For the text-containing cell, return its midpoint in [X, Y] coordinate format. 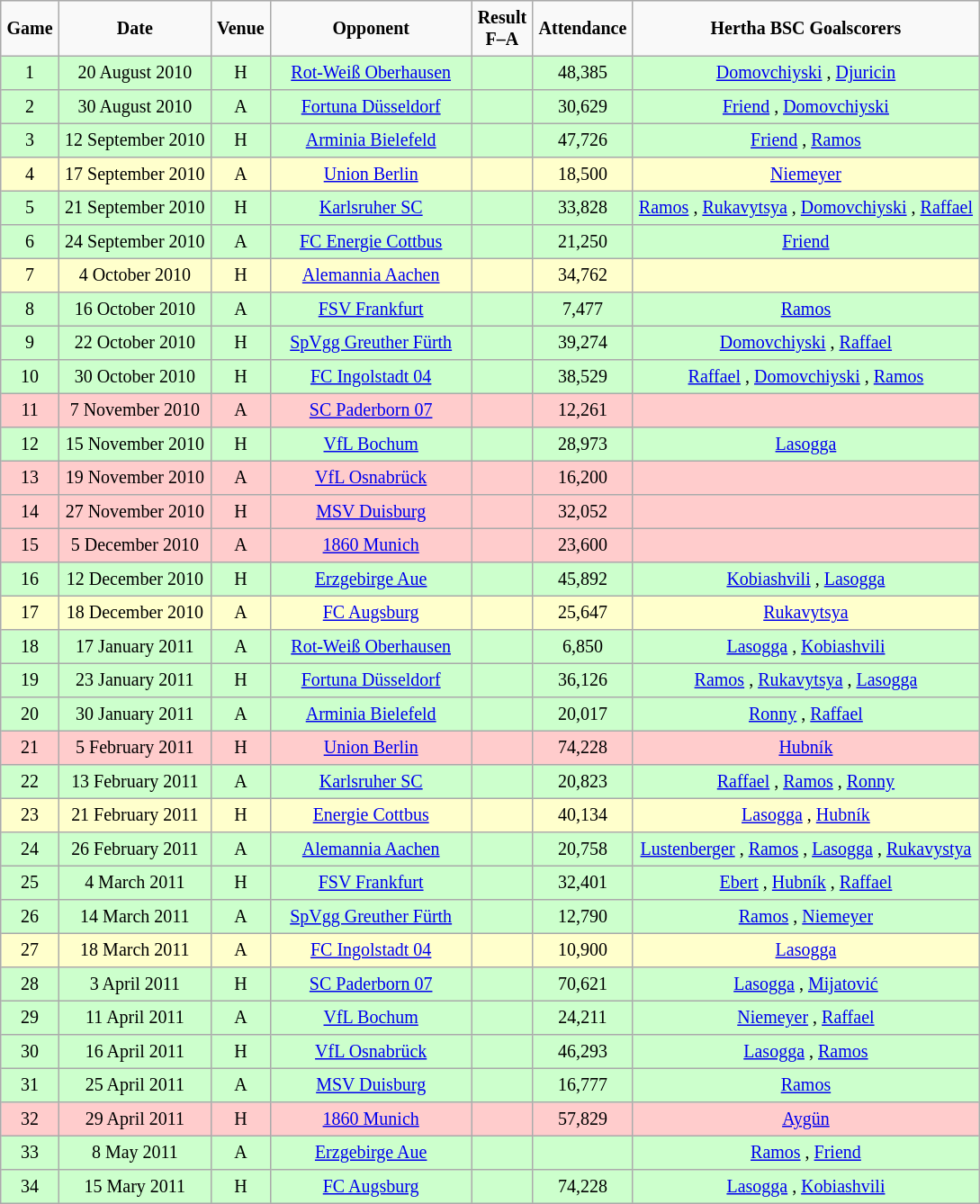
25 April 2011 [135, 1085]
24,211 [583, 1018]
21 September 2010 [135, 208]
33,828 [583, 208]
27 [31, 950]
12 December 2010 [135, 580]
70,621 [583, 984]
21 February 2011 [135, 815]
20 August 2010 [135, 73]
17 January 2011 [135, 647]
Raffael , Domovchiyski , Ramos [806, 377]
8 [31, 310]
34,762 [583, 275]
11 [31, 410]
Friend , Ramos [806, 140]
Domovchiyski , Djuricin [806, 73]
30 October 2010 [135, 377]
Ramos , Friend [806, 1153]
23 January 2011 [135, 680]
25 [31, 883]
28 [31, 984]
Lasogga , Mijatović [806, 984]
8 May 2011 [135, 1153]
13 February 2011 [135, 782]
45,892 [583, 580]
32,052 [583, 512]
2 [31, 107]
16,200 [583, 478]
18 [31, 647]
FC Energie Cottbus [371, 242]
10,900 [583, 950]
12 September 2010 [135, 140]
16 April 2011 [135, 1052]
23,600 [583, 545]
29 [31, 1018]
34 [31, 1187]
17 September 2010 [135, 175]
16,777 [583, 1085]
29 April 2011 [135, 1119]
Venue [240, 29]
20,758 [583, 849]
5 December 2010 [135, 545]
Hubník [806, 748]
21,250 [583, 242]
Opponent [371, 29]
11 April 2011 [135, 1018]
Lasogga , Hubník [806, 815]
19 [31, 680]
18,500 [583, 175]
7 [31, 275]
40,134 [583, 815]
26 [31, 917]
38,529 [583, 377]
9 [31, 343]
Raffael , Ramos , Ronny [806, 782]
Ramos , Niemeyer [806, 917]
19 November 2010 [135, 478]
36,126 [583, 680]
21 [31, 748]
28,973 [583, 445]
15 Mary 2011 [135, 1187]
ResultF–A [502, 29]
3 April 2011 [135, 984]
Energie Cottbus [371, 815]
6,850 [583, 647]
4 October 2010 [135, 275]
6 [31, 242]
Niemeyer , Raffael [806, 1018]
Date [135, 29]
20,823 [583, 782]
3 [31, 140]
39,274 [583, 343]
20,017 [583, 714]
Aygün [806, 1119]
30 [31, 1052]
24 September 2010 [135, 242]
5 [31, 208]
25,647 [583, 613]
5 February 2011 [135, 748]
Attendance [583, 29]
30,629 [583, 107]
32 [31, 1119]
16 [31, 580]
32,401 [583, 883]
7,477 [583, 310]
Lustenberger , Ramos , Lasogga , Rukavystya [806, 849]
Kobiashvili , Lasogga [806, 580]
47,726 [583, 140]
Lasogga , Ramos [806, 1052]
16 October 2010 [135, 310]
18 December 2010 [135, 613]
14 March 2011 [135, 917]
Ronny , Raffael [806, 714]
22 [31, 782]
31 [31, 1085]
26 February 2011 [135, 849]
4 March 2011 [135, 883]
4 [31, 175]
1 [31, 73]
Friend [806, 242]
22 October 2010 [135, 343]
33 [31, 1153]
24 [31, 849]
57,829 [583, 1119]
30 August 2010 [135, 107]
23 [31, 815]
Hertha BSC Goalscorers [806, 29]
14 [31, 512]
15 November 2010 [135, 445]
13 [31, 478]
15 [31, 545]
Ramos , Rukavytsya , Domovchiyski , Raffael [806, 208]
20 [31, 714]
18 March 2011 [135, 950]
Domovchiyski , Raffael [806, 343]
46,293 [583, 1052]
12 [31, 445]
Niemeyer [806, 175]
Game [31, 29]
Friend , Domovchiyski [806, 107]
Ebert , Hubník , Raffael [806, 883]
12,790 [583, 917]
Rukavytsya [806, 613]
Ramos , Rukavytsya , Lasogga [806, 680]
10 [31, 377]
12,261 [583, 410]
30 January 2011 [135, 714]
27 November 2010 [135, 512]
17 [31, 613]
7 November 2010 [135, 410]
48,385 [583, 73]
